Determine the [x, y] coordinate at the center of the cell enclosing the given text.  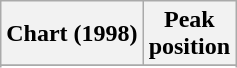
Chart (1998) [72, 34]
Peakposition [189, 34]
